Search for the cell housing the specified text and yield its (X, Y) center coordinate. 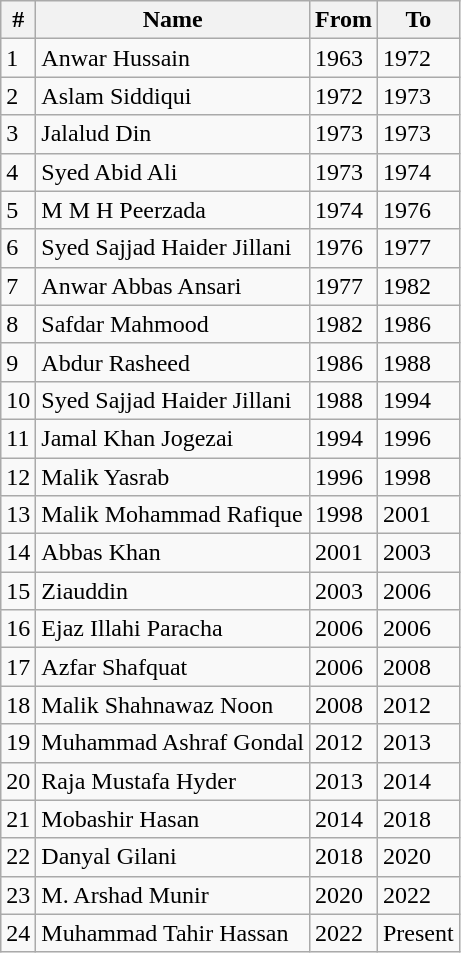
Aslam Siddiqui (173, 96)
Safdar Mahmood (173, 324)
1 (18, 58)
Name (173, 20)
Anwar Hussain (173, 58)
Malik Yasrab (173, 477)
23 (18, 895)
17 (18, 667)
Ziauddin (173, 591)
8 (18, 324)
4 (18, 172)
Abdur Rasheed (173, 362)
Azfar Shafquat (173, 667)
7 (18, 286)
6 (18, 248)
Muhammad Ashraf Gondal (173, 743)
Present (418, 933)
16 (18, 629)
Malik Mohammad Rafique (173, 515)
5 (18, 210)
Jamal Khan Jogezai (173, 438)
10 (18, 400)
22 (18, 857)
12 (18, 477)
M. Arshad Munir (173, 895)
Danyal Gilani (173, 857)
20 (18, 781)
From (343, 20)
To (418, 20)
24 (18, 933)
11 (18, 438)
Malik Shahnawaz Noon (173, 705)
15 (18, 591)
9 (18, 362)
# (18, 20)
1963 (343, 58)
Muhammad Tahir Hassan (173, 933)
3 (18, 134)
Raja Mustafa Hyder (173, 781)
Ejaz Illahi Paracha (173, 629)
Abbas Khan (173, 553)
Mobashir Hasan (173, 819)
Anwar Abbas Ansari (173, 286)
M M H Peerzada (173, 210)
14 (18, 553)
21 (18, 819)
Jalalud Din (173, 134)
19 (18, 743)
13 (18, 515)
Syed Abid Ali (173, 172)
2 (18, 96)
18 (18, 705)
